Determine the (x, y) coordinate at the center of the cell enclosing the given text.  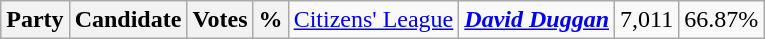
% (270, 20)
Candidate (128, 20)
Votes (220, 20)
Citizens' League (374, 20)
Party (35, 20)
7,011 (647, 20)
66.87% (722, 20)
David Duggan (537, 20)
